Search for the cell housing the specified text and yield its [x, y] center coordinate. 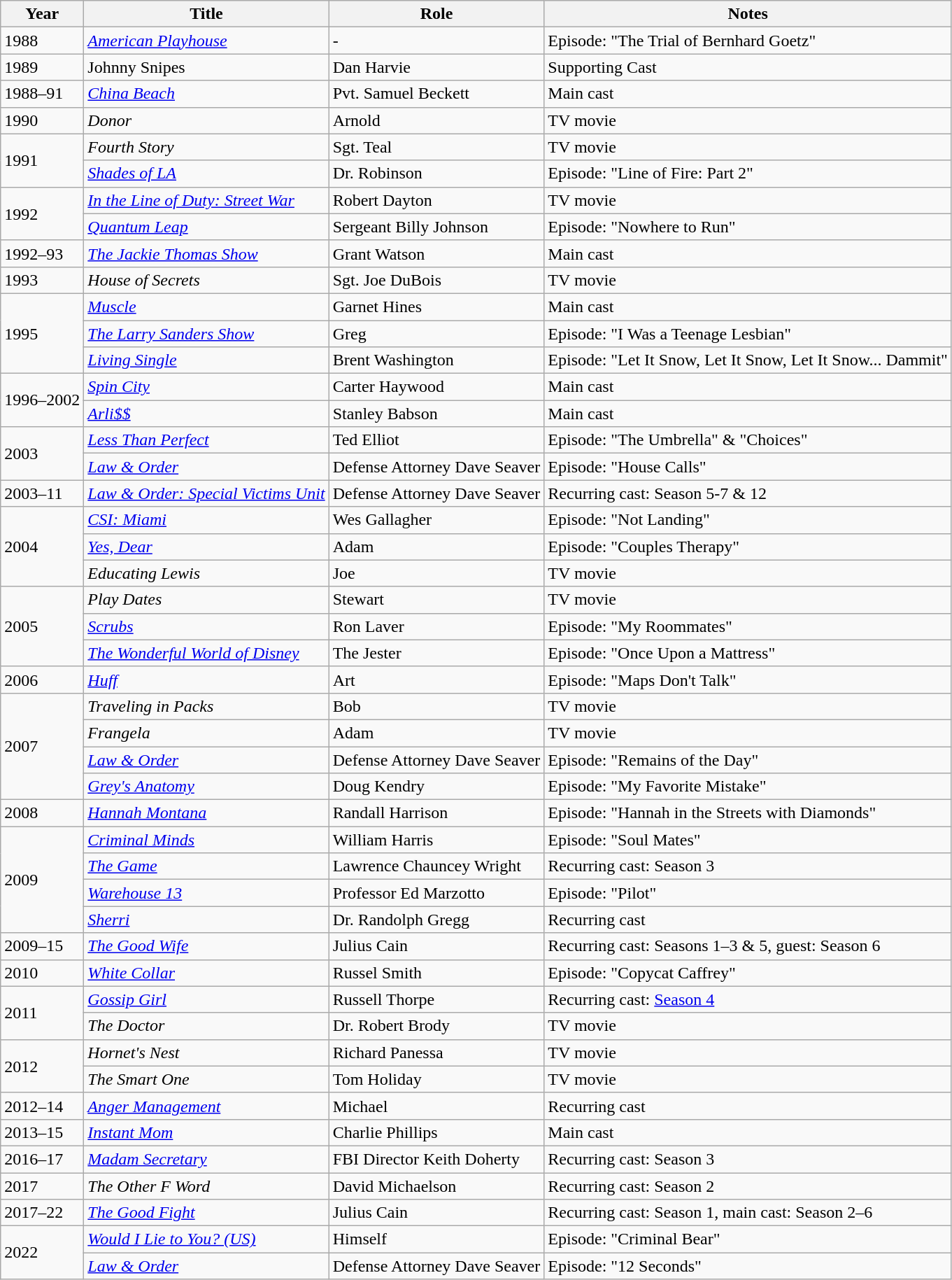
Ted Elliot [436, 440]
CSI: Miami [206, 520]
Sgt. Joe DuBois [436, 280]
Traveling in Packs [206, 706]
Episode: "Line of Fire: Part 2" [748, 174]
Michael [436, 1106]
Criminal Minds [206, 840]
Randall Harrison [436, 813]
2010 [42, 973]
Episode: "Let It Snow, Let It Snow, Let It Snow... Dammit" [748, 360]
Art [436, 680]
Grant Watson [436, 253]
2003 [42, 453]
Sergeant Billy Johnson [436, 227]
Sgt. Teal [436, 147]
2008 [42, 813]
2009 [42, 880]
China Beach [206, 94]
1988 [42, 41]
Ron Laver [436, 626]
Anger Management [206, 1106]
Greg [436, 334]
2011 [42, 1013]
House of Secrets [206, 280]
Tom Holiday [436, 1079]
Episode: "The Umbrella" & "Choices" [748, 440]
1990 [42, 120]
The Good Wife [206, 946]
Episode: "Couples Therapy" [748, 547]
1993 [42, 280]
Brent Washington [436, 360]
Garnet Hines [436, 307]
Arli$$ [206, 414]
Episode: "Remains of the Day" [748, 759]
Frangela [206, 733]
Wes Gallagher [436, 520]
1991 [42, 160]
Role [436, 14]
2003–11 [42, 493]
Episode: "My Roommates" [748, 626]
2016–17 [42, 1159]
Recurring cast: Season 5-7 & 12 [748, 493]
Russell Thorpe [436, 999]
Law & Order: Special Victims Unit [206, 493]
Huff [206, 680]
Recurring cast: Season 2 [748, 1186]
Episode: "Copycat Caffrey" [748, 973]
Himself [436, 1239]
2012 [42, 1066]
The Other F Word [206, 1186]
Scrubs [206, 626]
Play Dates [206, 600]
Johnny Snipes [206, 67]
FBI Director Keith Doherty [436, 1159]
Donor [206, 120]
1988–91 [42, 94]
2005 [42, 626]
Quantum Leap [206, 227]
Dan Harvie [436, 67]
Warehouse 13 [206, 893]
2004 [42, 547]
Year [42, 14]
Richard Panessa [436, 1053]
Hannah Montana [206, 813]
Would I Lie to You? (US) [206, 1239]
Recurring cast: Season 4 [748, 999]
Episode: "House Calls" [748, 467]
Stewart [436, 600]
The Doctor [206, 1026]
2017 [42, 1186]
Dr. Robert Brody [436, 1026]
Stanley Babson [436, 414]
1992–93 [42, 253]
Joe [436, 573]
Professor Ed Marzotto [436, 893]
The Wonderful World of Disney [206, 653]
Dr. Randolph Gregg [436, 920]
Episode: "Pilot" [748, 893]
Charlie Phillips [436, 1132]
1995 [42, 333]
2022 [42, 1253]
Hornet's Nest [206, 1053]
Living Single [206, 360]
In the Line of Duty: Street War [206, 200]
- [436, 41]
Episode: "Not Landing" [748, 520]
Bob [436, 706]
1992 [42, 213]
Sherri [206, 920]
The Good Fight [206, 1213]
Doug Kendry [436, 787]
Episode: "I Was a Teenage Lesbian" [748, 334]
Recurring cast: Seasons 1–3 & 5, guest: Season 6 [748, 946]
The Smart One [206, 1079]
The Jester [436, 653]
Episode: "Nowhere to Run" [748, 227]
Episode: "Once Upon a Mattress" [748, 653]
Episode: "12 Seconds" [748, 1266]
Spin City [206, 387]
Gossip Girl [206, 999]
Instant Mom [206, 1132]
Less Than Perfect [206, 440]
Episode: "The Trial of Bernhard Goetz" [748, 41]
Madam Secretary [206, 1159]
Robert Dayton [436, 200]
Episode: "Hannah in the Streets with Diamonds" [748, 813]
Episode: "Maps Don't Talk" [748, 680]
William Harris [436, 840]
The Larry Sanders Show [206, 334]
Dr. Robinson [436, 174]
Episode: "Soul Mates" [748, 840]
2006 [42, 680]
2013–15 [42, 1132]
2007 [42, 746]
Educating Lewis [206, 573]
Lawrence Chauncey Wright [436, 866]
White Collar [206, 973]
Arnold [436, 120]
Episode: "My Favorite Mistake" [748, 787]
Shades of LA [206, 174]
Russel Smith [436, 973]
Episode: "Criminal Bear" [748, 1239]
The Game [206, 866]
David Michaelson [436, 1186]
Carter Haywood [436, 387]
The Jackie Thomas Show [206, 253]
1989 [42, 67]
Supporting Cast [748, 67]
2017–22 [42, 1213]
American Playhouse [206, 41]
Notes [748, 14]
Recurring cast: Season 1, main cast: Season 2–6 [748, 1213]
2009–15 [42, 946]
Pvt. Samuel Beckett [436, 94]
Title [206, 14]
2012–14 [42, 1106]
Yes, Dear [206, 547]
1996–2002 [42, 400]
Grey's Anatomy [206, 787]
Fourth Story [206, 147]
Muscle [206, 307]
